Return (X, Y) of the center of cell containing provided text 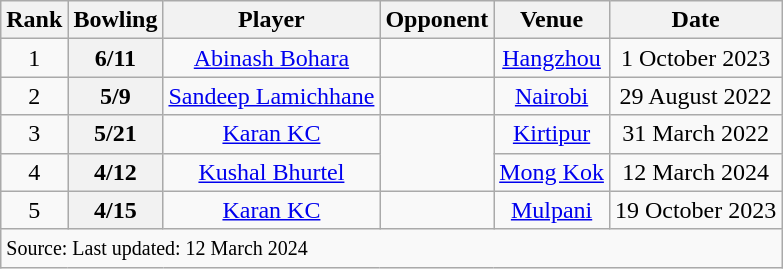
Mulpani (552, 210)
Sandeep Lamichhane (272, 96)
Venue (552, 20)
Date (695, 20)
31 March 2022 (695, 134)
19 October 2023 (695, 210)
6/11 (116, 58)
Abinash Bohara (272, 58)
29 August 2022 (695, 96)
4/15 (116, 210)
Kushal Bhurtel (272, 172)
Hangzhou (552, 58)
4 (34, 172)
Bowling (116, 20)
Mong Kok (552, 172)
1 (34, 58)
1 October 2023 (695, 58)
12 March 2024 (695, 172)
Nairobi (552, 96)
5/9 (116, 96)
Rank (34, 20)
Kirtipur (552, 134)
5 (34, 210)
2 (34, 96)
Player (272, 20)
Source: Last updated: 12 March 2024 (392, 248)
Opponent (437, 20)
5/21 (116, 134)
4/12 (116, 172)
3 (34, 134)
